Output the [X, Y] coordinate of the center of the cell containing the given text.  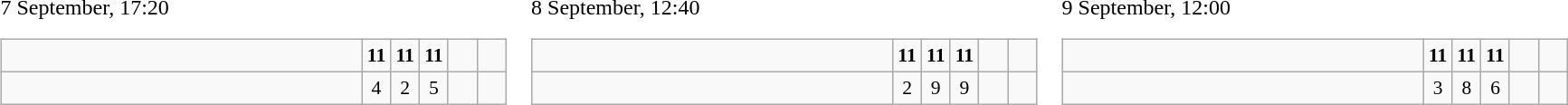
3 [1438, 88]
8 [1467, 88]
6 [1496, 88]
4 [376, 88]
5 [434, 88]
